Return [x, y] of the center of cell containing provided text 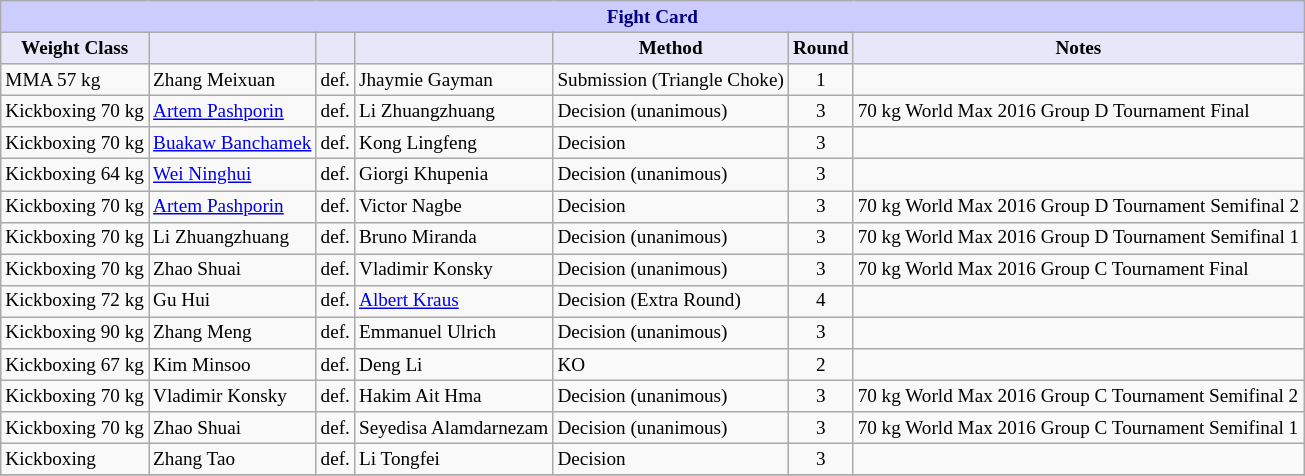
Buakaw Banchamek [232, 143]
Kong Lingfeng [453, 143]
KO [671, 365]
Decision (Extra Round) [671, 301]
Kickboxing 90 kg [75, 333]
70 kg World Max 2016 Group C Tournament Semifinal 2 [1078, 396]
Deng Li [453, 365]
70 kg World Max 2016 Group D Tournament Semifinal 1 [1078, 238]
Round [820, 48]
Zhang Meixuan [232, 80]
Fight Card [652, 17]
Kickboxing [75, 460]
70 kg World Max 2016 Group D Tournament Semifinal 2 [1078, 206]
Weight Class [75, 48]
Li Tongfei [453, 460]
Kickboxing 64 kg [75, 175]
70 kg World Max 2016 Group D Tournament Final [1078, 111]
Jhaymie Gayman [453, 80]
Bruno Miranda [453, 238]
Kickboxing 72 kg [75, 301]
4 [820, 301]
Hakim Ait Hma [453, 396]
Gu Hui [232, 301]
Wei Ninghui [232, 175]
70 kg World Max 2016 Group C Tournament Semifinal 1 [1078, 428]
1 [820, 80]
Zhang Tao [232, 460]
Kickboxing 67 kg [75, 365]
Albert Kraus [453, 301]
Zhang Meng [232, 333]
Seyedisa Alamdarnezam [453, 428]
Kim Minsoo [232, 365]
Notes [1078, 48]
Emmanuel Ulrich [453, 333]
MMA 57 kg [75, 80]
Method [671, 48]
Submission (Triangle Choke) [671, 80]
Giorgi Khupenia [453, 175]
Victor Nagbe [453, 206]
70 kg World Max 2016 Group C Tournament Final [1078, 270]
2 [820, 365]
